Search for the cell housing the specified text and yield its (X, Y) center coordinate. 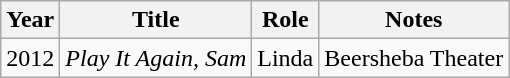
Linda (286, 58)
Beersheba Theater (414, 58)
Title (156, 20)
Play It Again, Sam (156, 58)
Role (286, 20)
Year (30, 20)
2012 (30, 58)
Notes (414, 20)
